Output the [x, y] coordinate of the center of the cell containing the given text.  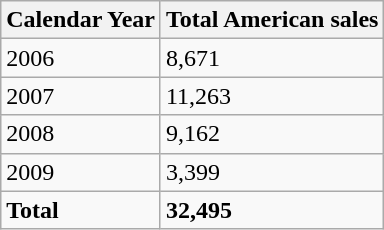
9,162 [272, 134]
2006 [81, 58]
11,263 [272, 96]
2008 [81, 134]
32,495 [272, 210]
Total American sales [272, 20]
Total [81, 210]
2007 [81, 96]
3,399 [272, 172]
8,671 [272, 58]
Calendar Year [81, 20]
2009 [81, 172]
